Extract the [X, Y] coordinate from the center of the cell holding the provided text.  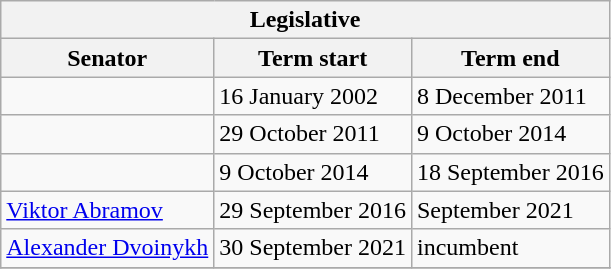
Alexander Dvoinykh [108, 248]
30 September 2021 [313, 248]
16 January 2002 [313, 96]
8 December 2011 [510, 96]
29 September 2016 [313, 210]
18 September 2016 [510, 172]
Senator [108, 58]
incumbent [510, 248]
29 October 2011 [313, 134]
Term end [510, 58]
Viktor Abramov [108, 210]
Term start [313, 58]
September 2021 [510, 210]
Legislative [305, 20]
